Determine the [x, y] coordinate at the center of the cell enclosing the given text.  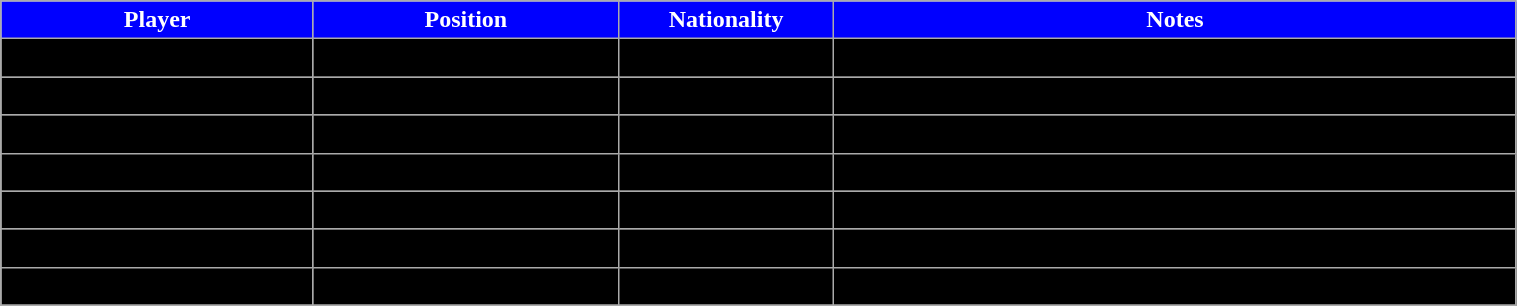
Position [466, 20]
Played at Chanhassen High School [1175, 210]
Kaitlin Storo [158, 210]
Hails from Niverville, Manitoba [1175, 248]
Competed at Cushing Academy [1175, 58]
Notes [1175, 20]
Player [158, 20]
Competed with Connecticut Polar Bears [1175, 172]
Susan Cavanagh [158, 58]
Viivi Vaattovaara [158, 286]
Hails from Veikkola, Finland [1175, 286]
Nationality [726, 20]
Hometown is Andover, Minnesota [1175, 134]
Kelly Harris [158, 96]
Jessica Stott [158, 248]
Played for Little Caesars in Detroit [1175, 96]
Alexandra Lersch [158, 172]
Carly Haskins [158, 134]
Forward/Defense [466, 286]
